Return [x, y] of the center of cell containing provided text 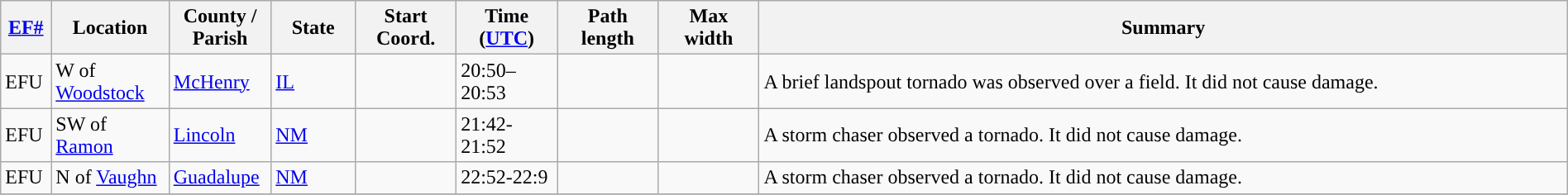
20:50–20:53 [507, 81]
State [313, 28]
Guadalupe [220, 178]
Start Coord. [406, 28]
County / Parish [220, 28]
W of Woodstock [110, 81]
A brief landspout tornado was observed over a field. It did not cause damage. [1163, 81]
Path length [608, 28]
N of Vaughn [110, 178]
Time (UTC) [507, 28]
Location [110, 28]
21:42-21:52 [507, 136]
SW of Ramon [110, 136]
22:52-22:9 [507, 178]
Summary [1163, 28]
Max width [709, 28]
Lincoln [220, 136]
IL [313, 81]
EF# [26, 28]
McHenry [220, 81]
